Determine the [X, Y] coordinate at the center of the cell enclosing the given text.  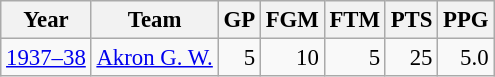
PTS [411, 20]
10 [292, 58]
PPG [466, 20]
Team [154, 20]
Akron G. W. [154, 58]
FGM [292, 20]
GP [239, 20]
25 [411, 58]
FTM [354, 20]
1937–38 [46, 58]
5.0 [466, 58]
Year [46, 20]
